Determine the (x, y) coordinate at the center of the cell enclosing the given text.  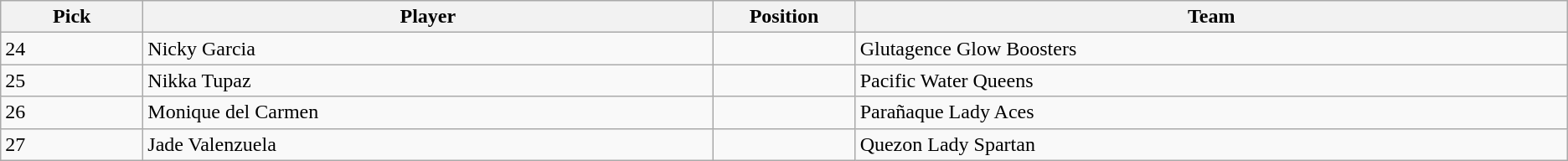
Nikka Tupaz (428, 80)
Glutagence Glow Boosters (1211, 49)
Monique del Carmen (428, 112)
27 (72, 144)
Player (428, 17)
26 (72, 112)
Pick (72, 17)
24 (72, 49)
Pacific Water Queens (1211, 80)
Nicky Garcia (428, 49)
Position (784, 17)
Quezon Lady Spartan (1211, 144)
Team (1211, 17)
25 (72, 80)
Parañaque Lady Aces (1211, 112)
Jade Valenzuela (428, 144)
